For the text-containing cell, return its midpoint in (x, y) coordinate format. 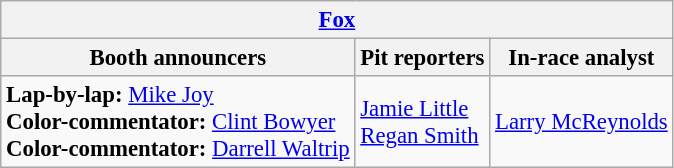
Jamie LittleRegan Smith (422, 122)
Lap-by-lap: Mike JoyColor-commentator: Clint BowyerColor-commentator: Darrell Waltrip (178, 122)
In-race analyst (582, 58)
Pit reporters (422, 58)
Larry McReynolds (582, 122)
Fox (337, 20)
Booth announcers (178, 58)
